Search for the cell housing the specified text and yield its [X, Y] center coordinate. 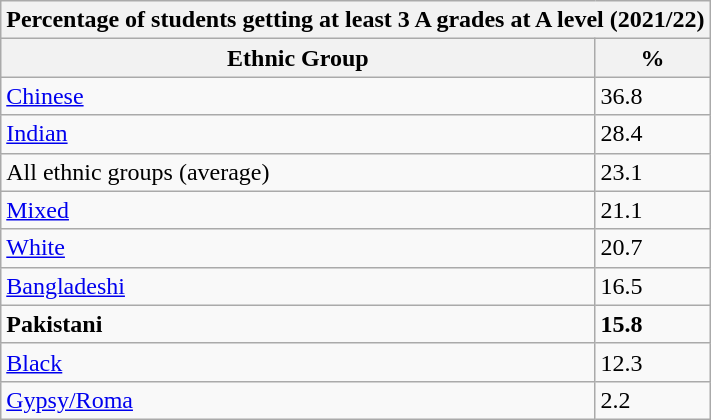
All ethnic groups (average) [298, 172]
Percentage of students getting at least 3 A grades at A level (2021/22) [356, 20]
28.4 [652, 134]
Chinese [298, 96]
Ethnic Group [298, 58]
% [652, 58]
21.1 [652, 210]
Black [298, 362]
Bangladeshi [298, 286]
2.2 [652, 400]
Indian [298, 134]
12.3 [652, 362]
Mixed [298, 210]
Pakistani [298, 324]
Gypsy/Roma [298, 400]
23.1 [652, 172]
36.8 [652, 96]
20.7 [652, 248]
White [298, 248]
16.5 [652, 286]
15.8 [652, 324]
